Identify which cell holds the provided text, then report its [X, Y] central coordinate. 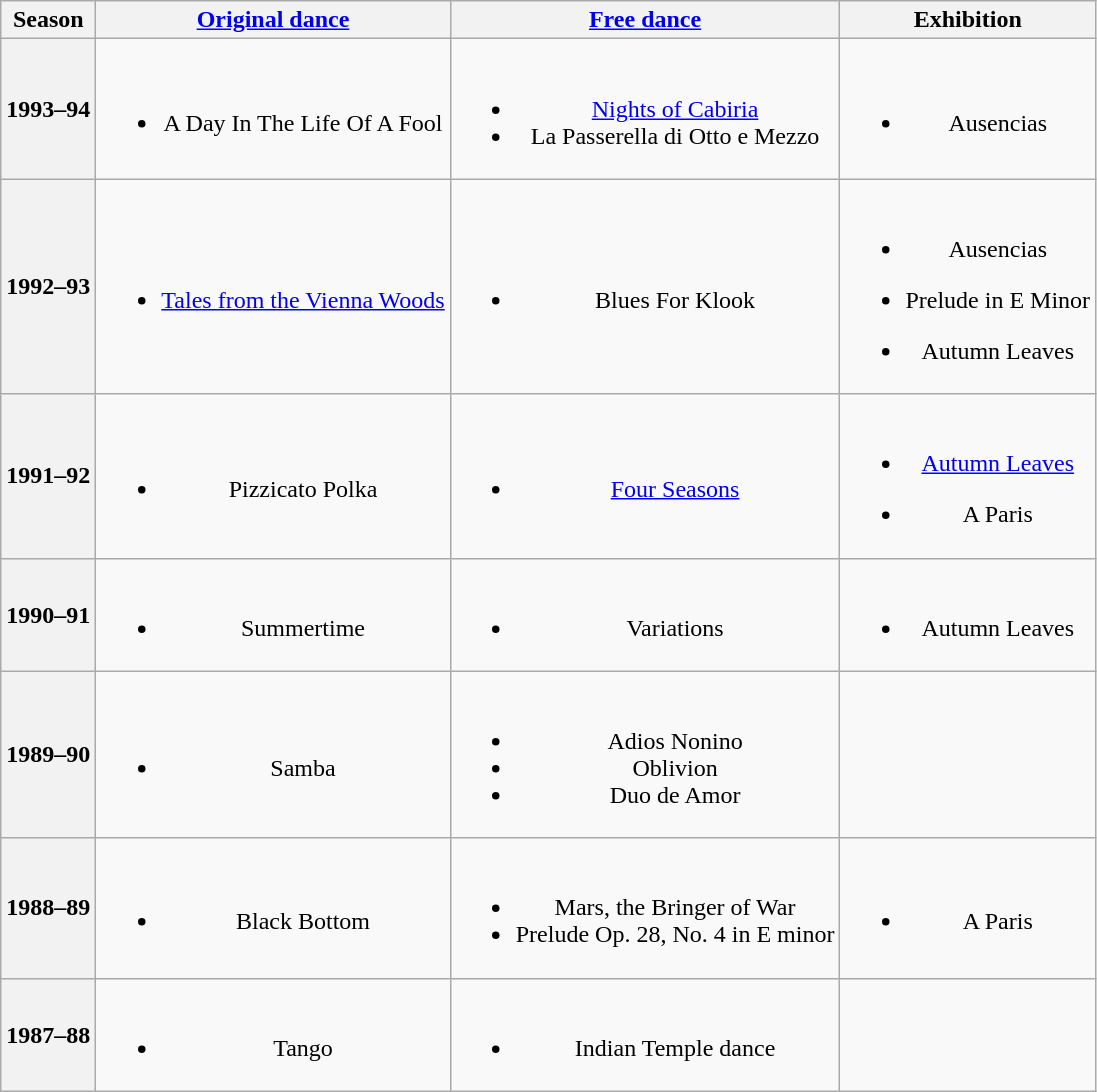
Tango [273, 1034]
Summertime [273, 614]
Black Bottom [273, 908]
1989–90 [48, 754]
Autumn Leaves A Paris [968, 476]
1990–91 [48, 614]
1993–94 [48, 109]
Nights of Cabiria La Passerella di Otto e Mezzo [645, 109]
Samba [273, 754]
Ausencias [968, 109]
1988–89 [48, 908]
A Day In The Life Of A Fool [273, 109]
1987–88 [48, 1034]
Variations [645, 614]
Adios NoninoOblivionDuo de Amor [645, 754]
1992–93 [48, 286]
Four Seasons [645, 476]
Autumn Leaves [968, 614]
Original dance [273, 20]
A Paris [968, 908]
Exhibition [968, 20]
AusenciasPrelude in E Minor Autumn Leaves [968, 286]
Blues For Klook [645, 286]
Season [48, 20]
Pizzicato Polka [273, 476]
1991–92 [48, 476]
Indian Temple dance [645, 1034]
Mars, the Bringer of War Prelude Op. 28, No. 4 in E minor [645, 908]
Free dance [645, 20]
Tales from the Vienna Woods [273, 286]
